Locate the cell with the specified text and output its (x, y) center coordinate. 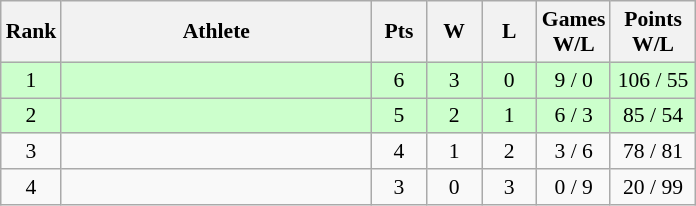
6 / 3 (574, 116)
3 / 6 (574, 152)
85 / 54 (652, 116)
PointsW/L (652, 32)
5 (398, 116)
78 / 81 (652, 152)
Athlete (216, 32)
0 / 9 (574, 187)
W (454, 32)
106 / 55 (652, 80)
20 / 99 (652, 187)
9 / 0 (574, 80)
GamesW/L (574, 32)
L (510, 32)
Rank (32, 32)
6 (398, 80)
Pts (398, 32)
